Pinpoint the cell where the given text exists, returning its [x, y] midpoint coordinate. 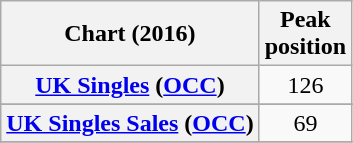
69 [305, 123]
UK Singles Sales (OCC) [130, 123]
Peakposition [305, 34]
126 [305, 85]
UK Singles (OCC) [130, 85]
Chart (2016) [130, 34]
